Detect which cell encompasses the target text, then output its [X, Y] center coordinate. 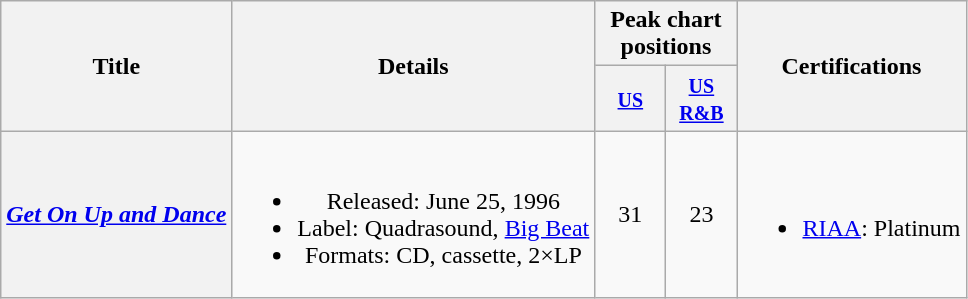
Released: June 25, 1996Label: Quadrasound, Big BeatFormats: CD, cassette, 2×LP [414, 214]
23 [702, 214]
Certifications [852, 66]
Details [414, 66]
Title [116, 66]
Peak chart positions [666, 34]
Get On Up and Dance [116, 214]
RIAA: Platinum [852, 214]
USR&B [702, 98]
31 [630, 214]
US [630, 98]
